Provide the [x, y] coordinate of the cell's center where the given text is located.  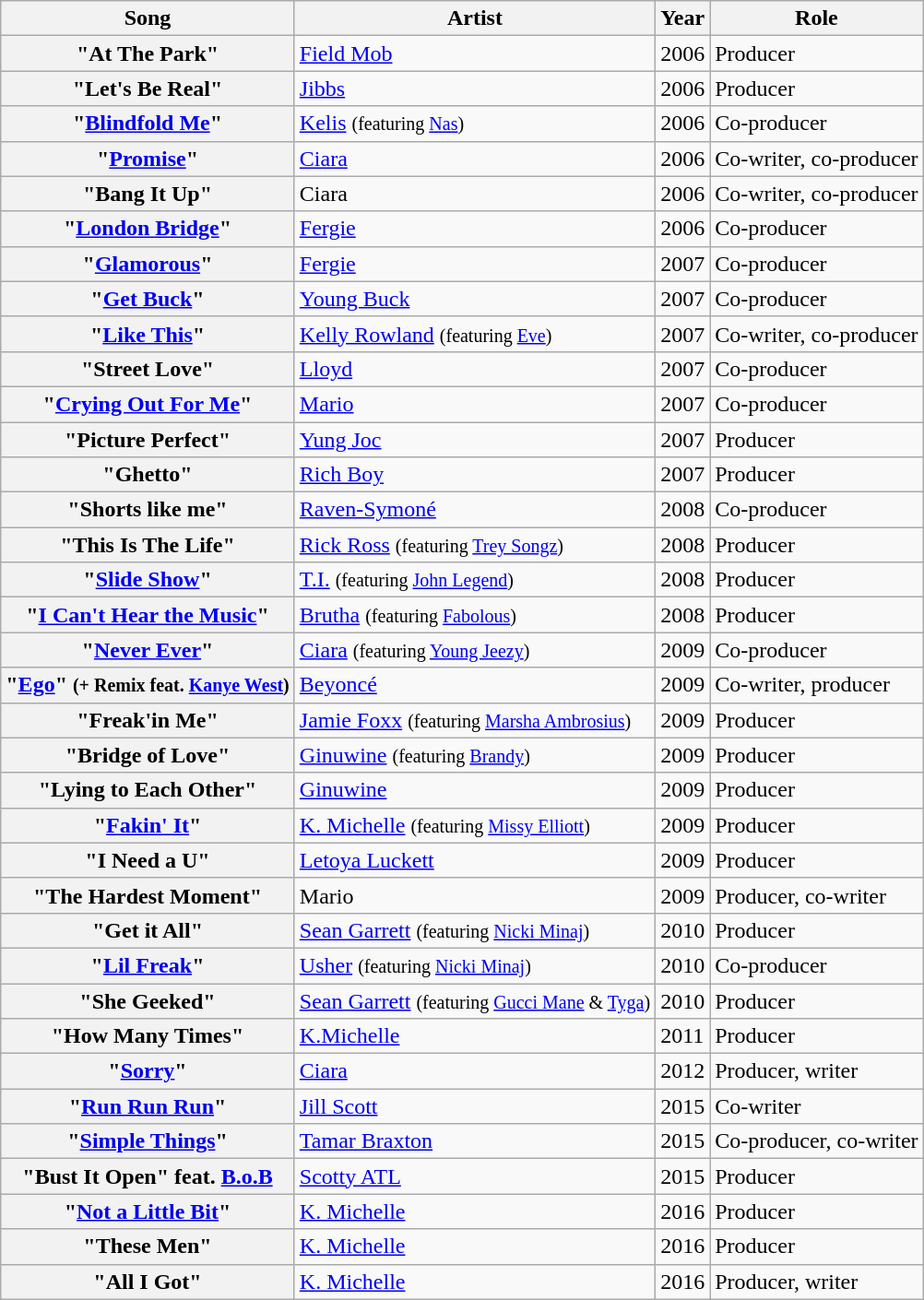
"Lil Freak" [148, 965]
"Ghetto" [148, 475]
Co-producer, co-writer [817, 1141]
Beyoncé [474, 685]
Year [682, 18]
"Get it All" [148, 930]
"Freak'in Me" [148, 720]
Ginuwine (featuring Brandy) [474, 755]
"At The Park" [148, 53]
Young Buck [474, 299]
T.I. (featuring John Legend) [474, 580]
"Like This" [148, 334]
"Ego" (+ Remix feat. Kanye West) [148, 685]
Raven-Symoné [474, 510]
"Let's Be Real" [148, 89]
Rick Ross (featuring Trey Songz) [474, 545]
Kelis (featuring Nas) [474, 124]
"Bust It Open" feat. B.o.B [148, 1176]
"Sorry" [148, 1071]
"I Can't Hear the Music" [148, 615]
"Bang It Up" [148, 194]
"Slide Show" [148, 580]
Producer, co-writer [817, 895]
"This Is The Life" [148, 545]
K. Michelle (featuring Missy Elliott) [474, 825]
Kelly Rowland (featuring Eve) [474, 334]
Artist [474, 18]
"Get Buck" [148, 299]
"Run Run Run" [148, 1106]
"Never Ever" [148, 650]
Co-writer [817, 1106]
"Shorts like me" [148, 510]
Lloyd [474, 369]
Ciara (featuring Young Jeezy) [474, 650]
Field Mob [474, 53]
Song [148, 18]
"Crying Out For Me" [148, 404]
Jamie Foxx (featuring Marsha Ambrosius) [474, 720]
Co-writer, producer [817, 685]
"She Geeked" [148, 1000]
Brutha (featuring Fabolous) [474, 615]
"Fakin' It" [148, 825]
"London Bridge" [148, 229]
"How Many Times" [148, 1036]
"Picture Perfect" [148, 440]
Jill Scott [474, 1106]
Usher (featuring Nicki Minaj) [474, 965]
"Street Love" [148, 369]
"I Need a U" [148, 860]
"Blindfold Me" [148, 124]
Rich Boy [474, 475]
Letoya Luckett [474, 860]
"The Hardest Moment" [148, 895]
K.Michelle [474, 1036]
Sean Garrett (featuring Gucci Mane & Tyga) [474, 1000]
"All I Got" [148, 1282]
2011 [682, 1036]
"Bridge of Love" [148, 755]
"Simple Things" [148, 1141]
"Glamorous" [148, 264]
Jibbs [474, 89]
"Not a Little Bit" [148, 1211]
Ginuwine [474, 790]
Scotty ATL [474, 1176]
Sean Garrett (featuring Nicki Minaj) [474, 930]
2012 [682, 1071]
Role [817, 18]
Tamar Braxton [474, 1141]
"Promise" [148, 159]
"Lying to Each Other" [148, 790]
Yung Joc [474, 440]
"These Men" [148, 1247]
